Capture the cell that displays the provided text and extract its [x, y] central coordinate. 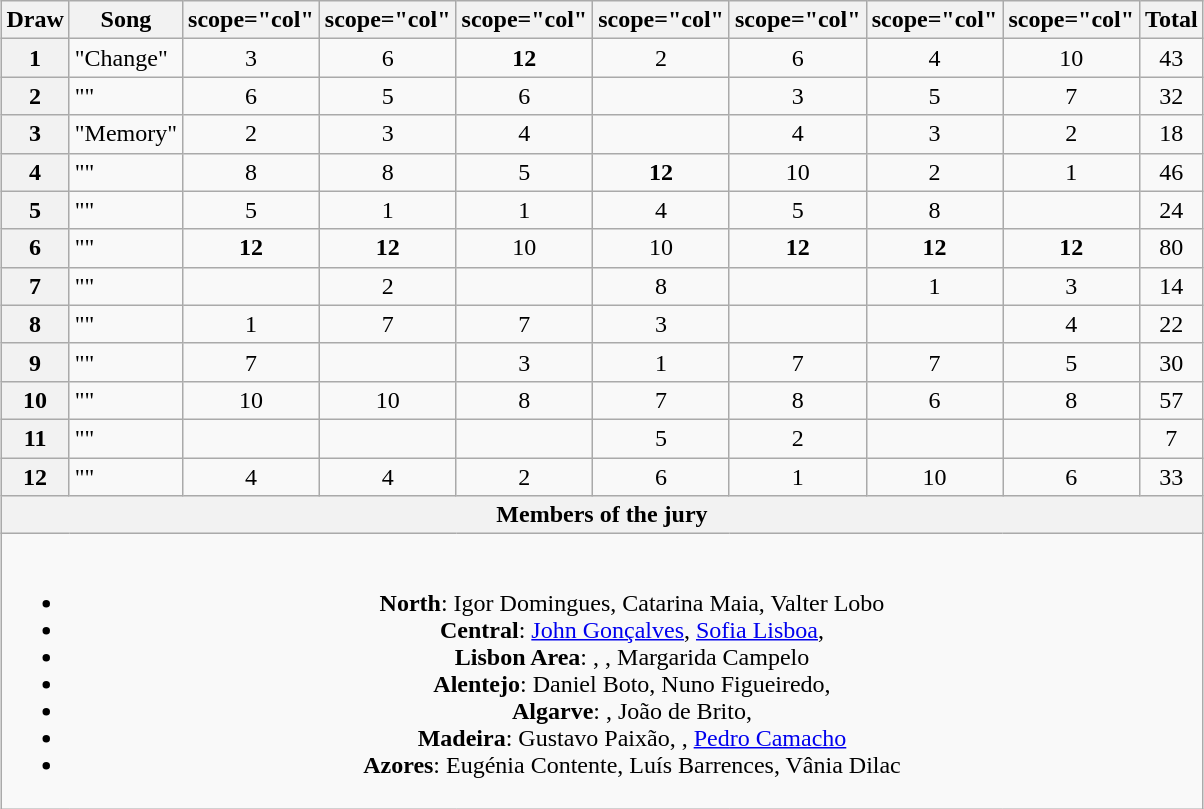
Total [1172, 20]
11 [35, 438]
18 [1172, 134]
Song [126, 20]
80 [1172, 248]
30 [1172, 362]
Members of the jury [602, 515]
32 [1172, 96]
24 [1172, 210]
"Memory" [126, 134]
22 [1172, 324]
33 [1172, 477]
9 [35, 362]
14 [1172, 286]
"Change" [126, 58]
43 [1172, 58]
46 [1172, 172]
57 [1172, 400]
Draw [35, 20]
